Provide the (x, y) coordinate of the cell's center where the given text is located.  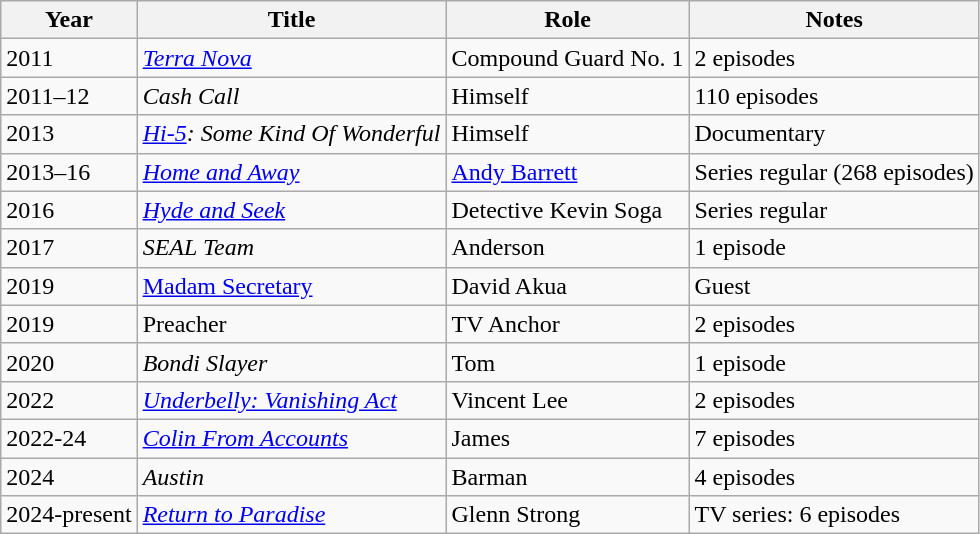
James (568, 438)
Vincent Lee (568, 400)
Hyde and Seek (292, 210)
Series regular (834, 210)
2013 (69, 134)
2022 (69, 400)
2024 (69, 477)
TV series: 6 episodes (834, 515)
Terra Nova (292, 58)
Detective Kevin Soga (568, 210)
2017 (69, 248)
2016 (69, 210)
David Akua (568, 286)
Barman (568, 477)
7 episodes (834, 438)
Title (292, 20)
Austin (292, 477)
Role (568, 20)
Andy Barrett (568, 172)
2011–12 (69, 96)
Bondi Slayer (292, 362)
2024-present (69, 515)
Year (69, 20)
Colin From Accounts (292, 438)
TV Anchor (568, 324)
2013–16 (69, 172)
Guest (834, 286)
Underbelly: Vanishing Act (292, 400)
2011 (69, 58)
Return to Paradise (292, 515)
4 episodes (834, 477)
Home and Away (292, 172)
2022-24 (69, 438)
Series regular (268 episodes) (834, 172)
Glenn Strong (568, 515)
SEAL Team (292, 248)
Notes (834, 20)
Madam Secretary (292, 286)
2020 (69, 362)
110 episodes (834, 96)
Cash Call (292, 96)
Hi-5: Some Kind Of Wonderful (292, 134)
Preacher (292, 324)
Anderson (568, 248)
Documentary (834, 134)
Compound Guard No. 1 (568, 58)
Tom (568, 362)
